Identify which cell holds the provided text, then report its (X, Y) central coordinate. 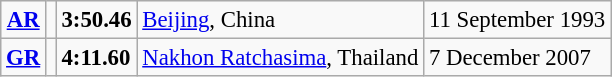
Beijing, China (280, 20)
GR (24, 58)
Nakhon Ratchasima, Thailand (280, 58)
4:11.60 (96, 58)
3:50.46 (96, 20)
7 December 2007 (518, 58)
11 September 1993 (518, 20)
AR (24, 20)
